Locate the cell with the specified text and output its (X, Y) center coordinate. 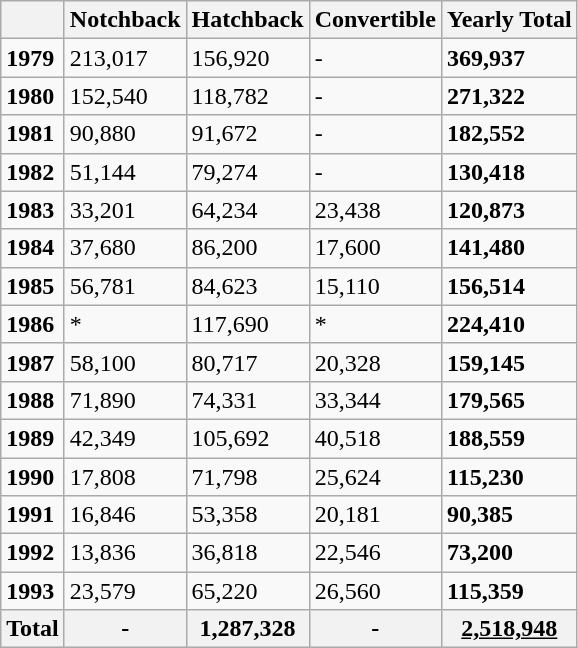
56,781 (125, 286)
115,359 (509, 591)
271,322 (509, 96)
71,890 (125, 400)
1982 (33, 172)
120,873 (509, 210)
182,552 (509, 134)
1993 (33, 591)
79,274 (248, 172)
40,518 (375, 438)
23,579 (125, 591)
71,798 (248, 477)
36,818 (248, 553)
90,880 (125, 134)
20,181 (375, 515)
213,017 (125, 58)
1,287,328 (248, 629)
51,144 (125, 172)
152,540 (125, 96)
33,344 (375, 400)
Convertible (375, 20)
84,623 (248, 286)
80,717 (248, 362)
159,145 (509, 362)
65,220 (248, 591)
1985 (33, 286)
Hatchback (248, 20)
1992 (33, 553)
2,518,948 (509, 629)
188,559 (509, 438)
1980 (33, 96)
91,672 (248, 134)
58,100 (125, 362)
Notchback (125, 20)
130,418 (509, 172)
13,836 (125, 553)
73,200 (509, 553)
64,234 (248, 210)
17,808 (125, 477)
118,782 (248, 96)
115,230 (509, 477)
53,358 (248, 515)
1984 (33, 248)
1986 (33, 324)
Total (33, 629)
74,331 (248, 400)
22,546 (375, 553)
17,600 (375, 248)
141,480 (509, 248)
1990 (33, 477)
20,328 (375, 362)
1983 (33, 210)
23,438 (375, 210)
33,201 (125, 210)
26,560 (375, 591)
Yearly Total (509, 20)
16,846 (125, 515)
25,624 (375, 477)
224,410 (509, 324)
1979 (33, 58)
1988 (33, 400)
1981 (33, 134)
90,385 (509, 515)
156,920 (248, 58)
1989 (33, 438)
179,565 (509, 400)
37,680 (125, 248)
86,200 (248, 248)
1991 (33, 515)
15,110 (375, 286)
105,692 (248, 438)
1987 (33, 362)
117,690 (248, 324)
42,349 (125, 438)
156,514 (509, 286)
369,937 (509, 58)
